Detect which cell encompasses the target text, then output its (x, y) center coordinate. 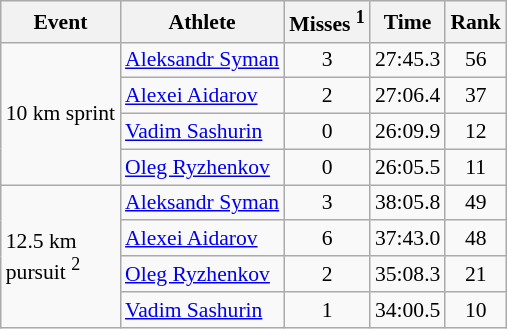
Event (60, 22)
26:05.5 (408, 167)
37 (476, 96)
35:08.3 (408, 274)
12 (476, 132)
Time (408, 22)
12.5 km pursuit 2 (60, 256)
56 (476, 60)
10 (476, 310)
49 (476, 203)
38:05.8 (408, 203)
Misses 1 (327, 22)
34:00.5 (408, 310)
27:45.3 (408, 60)
Rank (476, 22)
Athlete (202, 22)
10 km sprint (60, 113)
1 (327, 310)
27:06.4 (408, 96)
26:09.9 (408, 132)
37:43.0 (408, 239)
21 (476, 274)
6 (327, 239)
11 (476, 167)
48 (476, 239)
